Find where the given text appears and provide that cell's center as (x, y) coordinate. 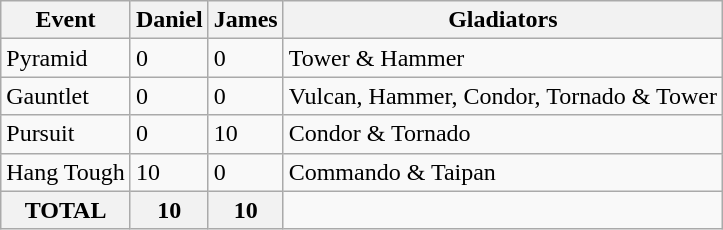
Pursuit (66, 134)
Commando & Taipan (502, 172)
Hang Tough (66, 172)
TOTAL (66, 210)
Vulcan, Hammer, Condor, Tornado & Tower (502, 96)
Daniel (169, 20)
Gauntlet (66, 96)
James (246, 20)
Tower & Hammer (502, 58)
Event (66, 20)
Gladiators (502, 20)
Condor & Tornado (502, 134)
Pyramid (66, 58)
